Determine the [x, y] coordinate at the center of the cell enclosing the given text.  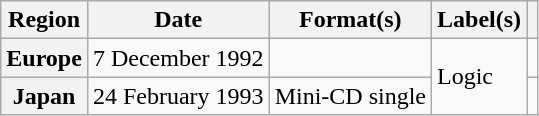
Format(s) [350, 20]
Japan [44, 96]
24 February 1993 [178, 96]
Europe [44, 58]
Date [178, 20]
Region [44, 20]
Logic [480, 77]
Mini-CD single [350, 96]
7 December 1992 [178, 58]
Label(s) [480, 20]
